Search for the cell housing the specified text and yield its (x, y) center coordinate. 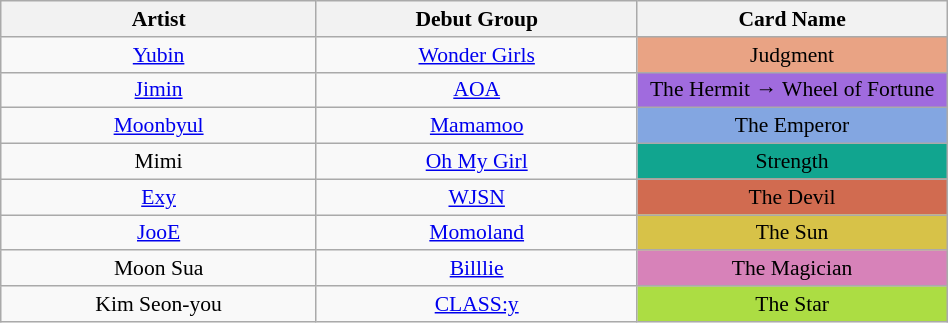
Moon Sua (159, 269)
Exy (159, 197)
Debut Group (476, 19)
Card Name (792, 19)
Wonder Girls (476, 55)
Kim Seon-you (159, 304)
AOA (476, 90)
Mimi (159, 162)
Jimin (159, 90)
Momoland (476, 233)
Yubin (159, 55)
Artist (159, 19)
The Magician (792, 269)
Oh My Girl (476, 162)
Strength (792, 162)
The Hermit → Wheel of Fortune (792, 90)
The Emperor (792, 126)
Mamamoo (476, 126)
Billlie (476, 269)
Judgment (792, 55)
The Star (792, 304)
Moonbyul (159, 126)
The Sun (792, 233)
WJSN (476, 197)
CLASS:y (476, 304)
JooE (159, 233)
The Devil (792, 197)
